Output the (x, y) coordinate of the center of the cell containing the given text.  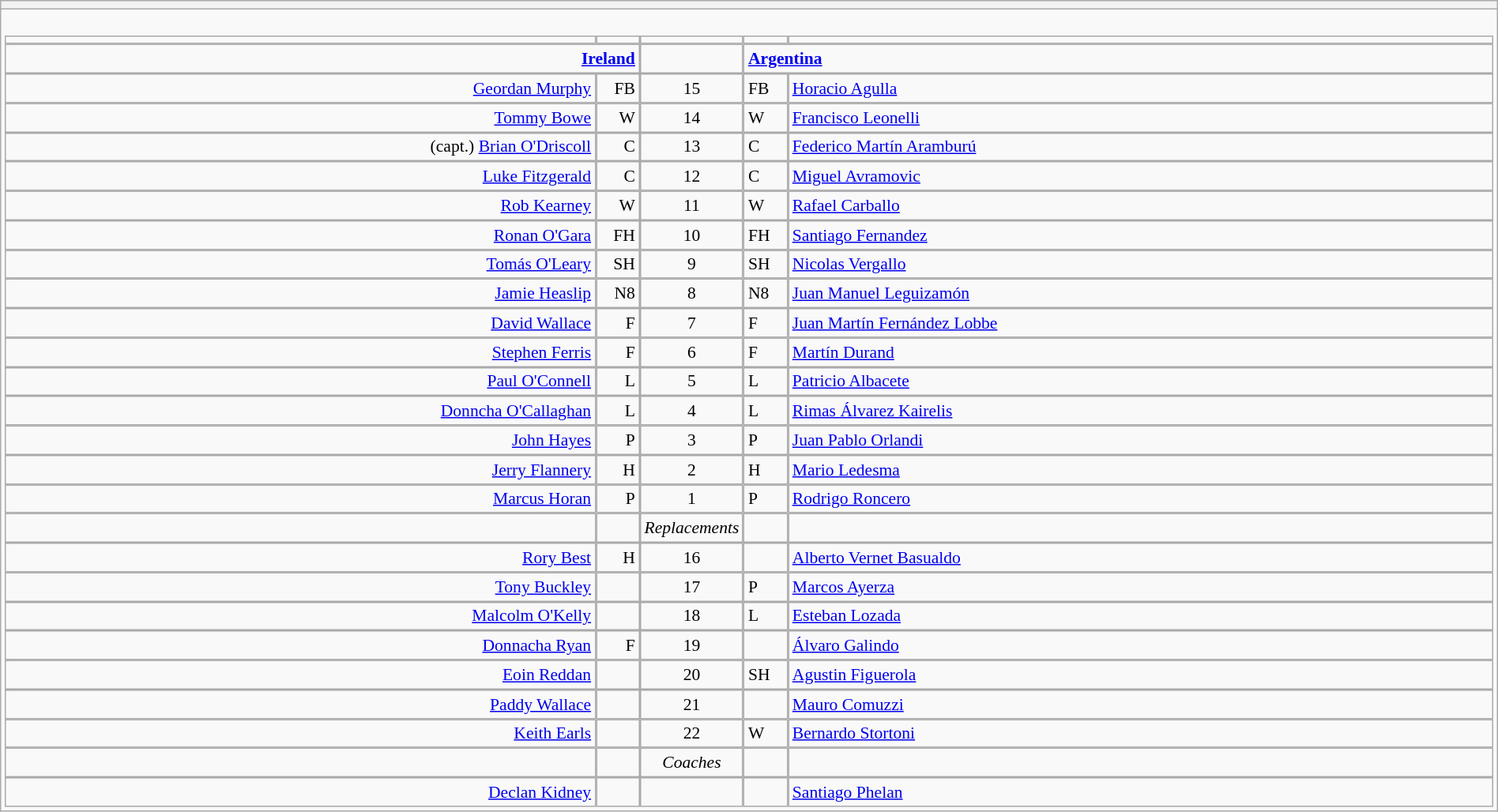
Rodrigo Roncero (1141, 499)
Keith Earls (300, 733)
7 (692, 322)
Juan Martín Fernández Lobbe (1141, 322)
Miguel Avramovic (1141, 175)
Juan Manuel Leguizamón (1141, 294)
Santiago Fernandez (1141, 235)
Declan Kidney (300, 791)
Jamie Heaslip (300, 294)
1 (692, 499)
Alberto Vernet Basualdo (1141, 558)
Martín Durand (1141, 352)
Francisco Leonelli (1141, 117)
15 (692, 88)
Álvaro Galindo (1141, 645)
Paddy Wallace (300, 705)
David Wallace (300, 322)
Eoin Reddan (300, 675)
18 (692, 616)
Replacements (692, 528)
17 (692, 586)
Mario Ledesma (1141, 469)
Argentina (1119, 58)
Patricio Albacete (1141, 381)
Stephen Ferris (300, 352)
Esteban Lozada (1141, 616)
Santiago Phelan (1141, 791)
9 (692, 264)
5 (692, 381)
Donncha O'Callaghan (300, 411)
6 (692, 352)
11 (692, 205)
Paul O'Connell (300, 381)
8 (692, 294)
Rory Best (300, 558)
Tomás O'Leary (300, 264)
Nicolas Vergallo (1141, 264)
20 (692, 675)
Marcus Horan (300, 499)
Agustin Figuerola (1141, 675)
3 (692, 441)
Rafael Carballo (1141, 205)
22 (692, 733)
Rob Kearney (300, 205)
Juan Pablo Orlandi (1141, 441)
Ronan O'Gara (300, 235)
19 (692, 645)
13 (692, 147)
Geordan Murphy (300, 88)
Coaches (692, 763)
Mauro Comuzzi (1141, 705)
12 (692, 175)
16 (692, 558)
Bernardo Stortoni (1141, 733)
10 (692, 235)
Jerry Flannery (300, 469)
Horacio Agulla (1141, 88)
John Hayes (300, 441)
Tony Buckley (300, 586)
4 (692, 411)
Rimas Álvarez Kairelis (1141, 411)
Federico Martín Aramburú (1141, 147)
21 (692, 705)
Donnacha Ryan (300, 645)
Luke Fitzgerald (300, 175)
Marcos Ayerza (1141, 586)
2 (692, 469)
Ireland (322, 58)
Tommy Bowe (300, 117)
(capt.) Brian O'Driscoll (300, 147)
Malcolm O'Kelly (300, 616)
14 (692, 117)
